Pinpoint the cell where the given text exists, returning its [X, Y] midpoint coordinate. 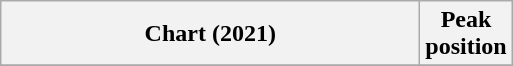
Chart (2021) [210, 34]
Peakposition [466, 34]
